Extract the (X, Y) coordinate from the center of the cell holding the provided text.  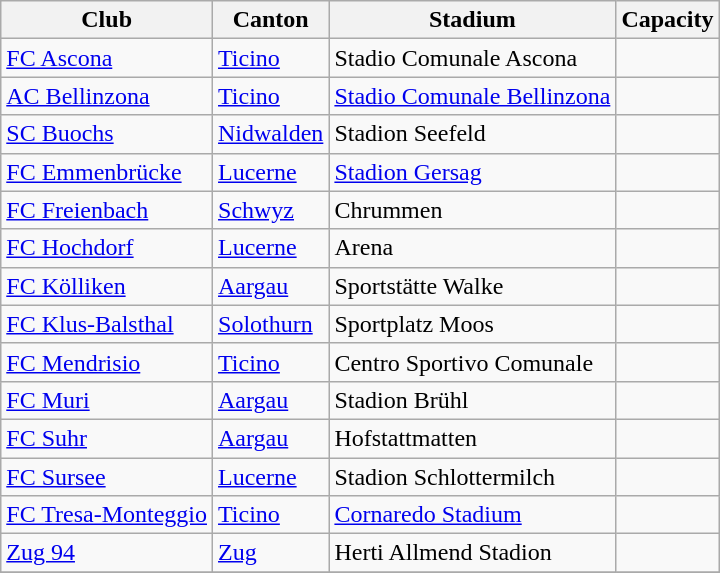
FC Sursee (107, 477)
FC Emmenbrücke (107, 172)
Herti Allmend Stadion (472, 553)
Hofstattmatten (472, 438)
Zug 94 (107, 553)
AC Bellinzona (107, 96)
Sportplatz Moos (472, 324)
Zug (271, 553)
FC Kölliken (107, 286)
FC Klus-Balsthal (107, 324)
FC Suhr (107, 438)
FC Hochdorf (107, 248)
SC Buochs (107, 134)
FC Muri (107, 400)
FC Tresa-Monteggio (107, 515)
Arena (472, 248)
Stadion Brühl (472, 400)
Stadio Comunale Ascona (472, 58)
Canton (271, 20)
FC Mendrisio (107, 362)
FC Freienbach (107, 210)
Club (107, 20)
Capacity (668, 20)
Cornaredo Stadium (472, 515)
Centro Sportivo Comunale (472, 362)
Sportstätte Walke (472, 286)
Schwyz (271, 210)
Nidwalden (271, 134)
Chrummen (472, 210)
Stadion Gersag (472, 172)
Stadion Seefeld (472, 134)
FC Ascona (107, 58)
Stadium (472, 20)
Stadio Comunale Bellinzona (472, 96)
Solothurn (271, 324)
Stadion Schlottermilch (472, 477)
